Pinpoint the cell where the given text exists, returning its [X, Y] midpoint coordinate. 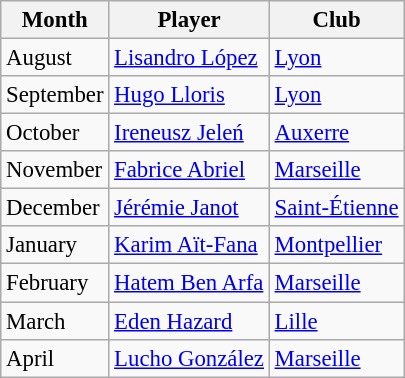
August [55, 58]
Karim Aït-Fana [189, 245]
Ireneusz Jeleń [189, 133]
Hugo Lloris [189, 95]
October [55, 133]
April [55, 358]
February [55, 283]
Month [55, 20]
Saint-Étienne [336, 208]
November [55, 170]
December [55, 208]
Auxerre [336, 133]
September [55, 95]
Jérémie Janot [189, 208]
Lisandro López [189, 58]
Club [336, 20]
Lucho González [189, 358]
March [55, 321]
Player [189, 20]
Montpellier [336, 245]
Fabrice Abriel [189, 170]
January [55, 245]
Lille [336, 321]
Hatem Ben Arfa [189, 283]
Eden Hazard [189, 321]
